Return [x, y] of the center of cell containing provided text 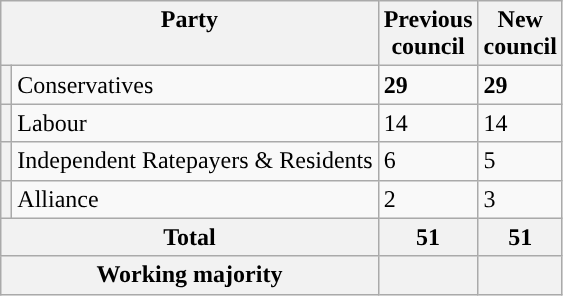
2 [428, 199]
Independent Ratepayers & Residents [195, 161]
Alliance [195, 199]
6 [428, 161]
New council [520, 34]
Total [190, 237]
3 [520, 199]
Conservatives [195, 85]
5 [520, 161]
Party [190, 34]
Working majority [190, 275]
Labour [195, 123]
Previous council [428, 34]
